For the text-containing cell, return its midpoint in (X, Y) coordinate format. 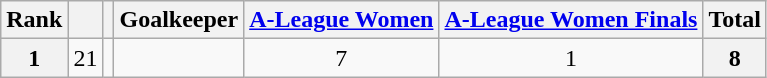
Goalkeeper (179, 20)
7 (342, 58)
Total (735, 20)
8 (735, 58)
A-League Women (342, 20)
Rank (34, 20)
21 (86, 58)
A-League Women Finals (571, 20)
